Return (X, Y) of the center of cell containing provided text 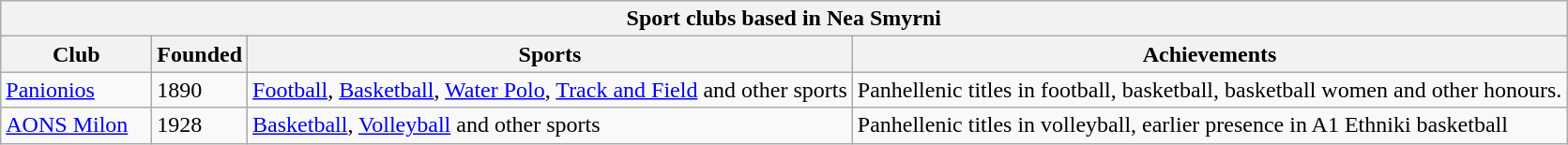
AONS Milon (77, 125)
Basketball, Volleyball and other sports (550, 125)
Sports (550, 54)
Panhellenic titles in football, basketball, basketball women and other honours. (1210, 90)
Football, Basketball, Water Polo, Track and Field and other sports (550, 90)
Sport clubs based in Nea Smyrni (784, 19)
Panionios (77, 90)
1928 (200, 125)
1890 (200, 90)
Panhellenic titles in volleyball, earlier presence in A1 Ethniki basketball (1210, 125)
Founded (200, 54)
Club (77, 54)
Achievements (1210, 54)
